Capture the cell that displays the provided text and extract its [x, y] central coordinate. 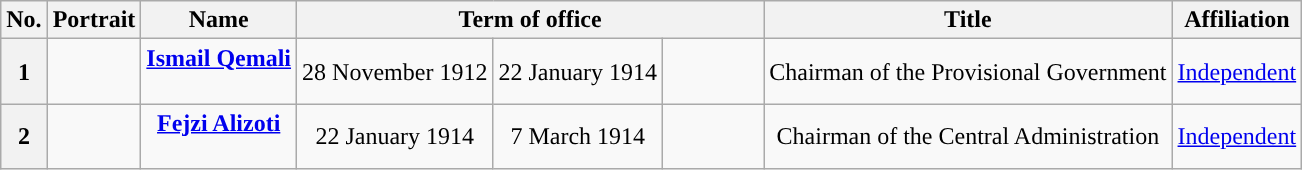
Title [968, 20]
Fejzi Alizoti [219, 136]
No. [24, 20]
Chairman of the Provisional Government [968, 72]
Chairman of the Central Administration [968, 136]
Ismail Qemali [219, 72]
Name [219, 20]
2 [24, 136]
1 [24, 72]
7 March 1914 [578, 136]
28 November 1912 [395, 72]
Term of office [530, 20]
Affiliation [1237, 20]
Portrait [94, 20]
